Return the [X, Y] coordinate for the center point of the cell that contains the specified text.  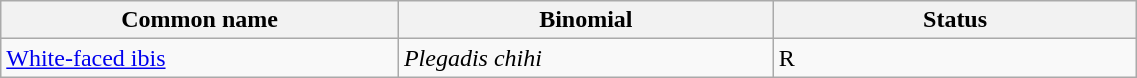
Plegadis chihi [586, 58]
Common name [200, 20]
Status [955, 20]
Binomial [586, 20]
R [955, 58]
White-faced ibis [200, 58]
